Locate the cell with the specified text and output its (X, Y) center coordinate. 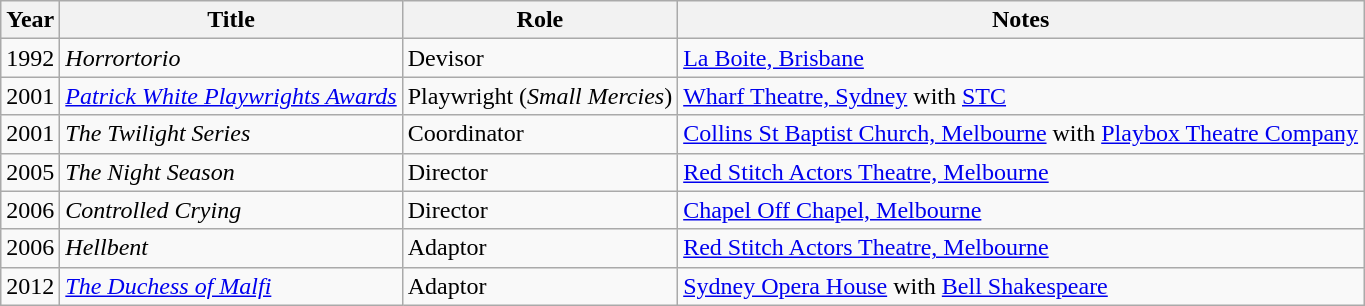
The Duchess of Malfi (231, 286)
Title (231, 20)
Chapel Off Chapel, Melbourne (1021, 210)
Year (30, 20)
The Twilight Series (231, 134)
Coordinator (540, 134)
Horrortorio (231, 58)
Hellbent (231, 248)
Collins St Baptist Church, Melbourne with Playbox Theatre Company (1021, 134)
1992 (30, 58)
Wharf Theatre, Sydney with STC (1021, 96)
Notes (1021, 20)
Patrick White Playwrights Awards (231, 96)
2012 (30, 286)
Sydney Opera House with Bell Shakespeare (1021, 286)
Playwright (Small Mercies) (540, 96)
Devisor (540, 58)
Role (540, 20)
Controlled Crying (231, 210)
2005 (30, 172)
The Night Season (231, 172)
La Boite, Brisbane (1021, 58)
